Search for the cell housing the specified text and yield its [x, y] center coordinate. 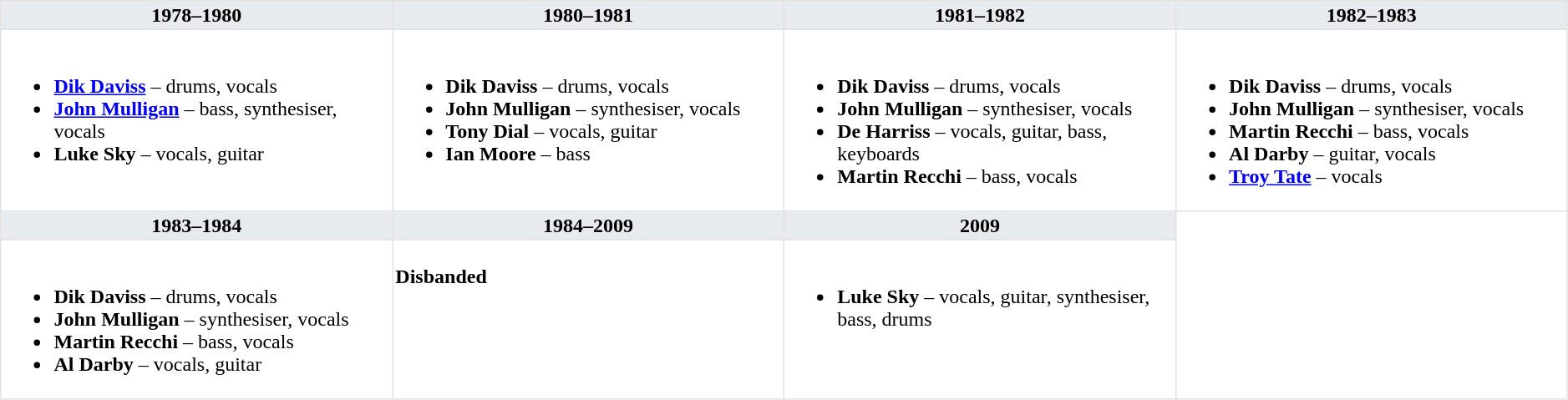
Dik Daviss – drums, vocalsJohn Mulligan – bass, synthesiser, vocalsLuke Sky – vocals, guitar [197, 120]
Dik Daviss – drums, vocalsJohn Mulligan – synthesiser, vocalsMartin Recchi – bass, vocalsAl Darby – guitar, vocalsTroy Tate – vocals [1372, 120]
Luke Sky – vocals, guitar, synthesiser, bass, drums [979, 319]
1984–2009 [588, 225]
Dik Daviss – drums, vocalsJohn Mulligan – synthesiser, vocalsTony Dial – vocals, guitarIan Moore – bass [588, 120]
1978–1980 [197, 15]
1980–1981 [588, 15]
Disbanded [588, 319]
2009 [979, 225]
1983–1984 [197, 225]
Dik Daviss – drums, vocalsJohn Mulligan – synthesiser, vocalsDe Harriss – vocals, guitar, bass, keyboardsMartin Recchi – bass, vocals [979, 120]
1981–1982 [979, 15]
1982–1983 [1372, 15]
Dik Daviss – drums, vocalsJohn Mulligan – synthesiser, vocalsMartin Recchi – bass, vocalsAl Darby – vocals, guitar [197, 319]
